Return (X, Y) of the center of cell containing provided text 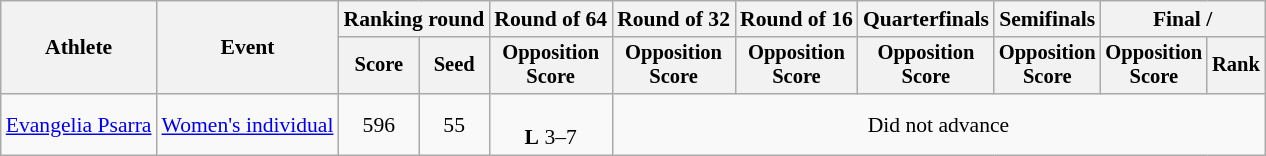
Round of 64 (550, 19)
Athlete (79, 48)
Score (380, 66)
Did not advance (938, 124)
Final / (1183, 19)
Round of 16 (796, 19)
596 (380, 124)
Ranking round (414, 19)
Semifinals (1048, 19)
Event (248, 48)
Evangelia Psarra (79, 124)
L 3–7 (550, 124)
Rank (1236, 66)
Round of 32 (674, 19)
Women's individual (248, 124)
Quarterfinals (926, 19)
55 (454, 124)
Seed (454, 66)
